From the cell containing the given text, extract its center point as (x, y) coordinate. 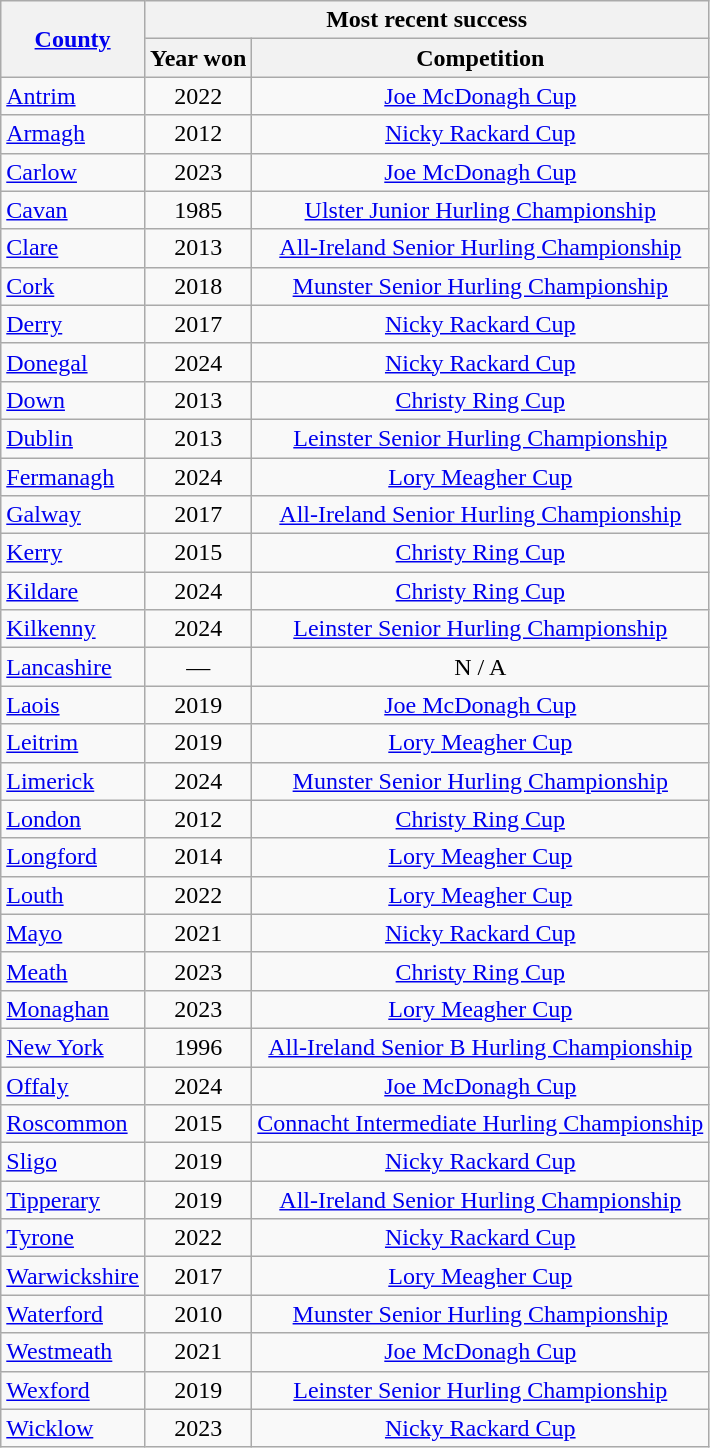
Longford (73, 857)
Wexford (73, 1390)
Kildare (73, 591)
1996 (198, 1047)
Monaghan (73, 1009)
Waterford (73, 1314)
County (73, 39)
Competition (480, 58)
London (73, 819)
Leitrim (73, 743)
Year won (198, 58)
Fermanagh (73, 477)
Cork (73, 286)
Wicklow (73, 1428)
Carlow (73, 172)
Armagh (73, 134)
Derry (73, 324)
Down (73, 400)
2010 (198, 1314)
Kerry (73, 553)
2014 (198, 857)
New York (73, 1047)
Most recent success (426, 20)
Roscommon (73, 1124)
2018 (198, 286)
Cavan (73, 210)
Connacht Intermediate Hurling Championship (480, 1124)
Sligo (73, 1162)
Ulster Junior Hurling Championship (480, 210)
Westmeath (73, 1352)
Lancashire (73, 667)
Clare (73, 248)
Tipperary (73, 1200)
All-Ireland Senior B Hurling Championship (480, 1047)
Meath (73, 971)
Offaly (73, 1085)
Donegal (73, 362)
— (198, 667)
Kilkenny (73, 629)
Laois (73, 705)
Warwickshire (73, 1276)
Antrim (73, 96)
N / A (480, 667)
Limerick (73, 781)
1985 (198, 210)
Mayo (73, 933)
Tyrone (73, 1238)
Galway (73, 515)
Dublin (73, 438)
Louth (73, 895)
